Detect which cell encompasses the target text, then output its (x, y) center coordinate. 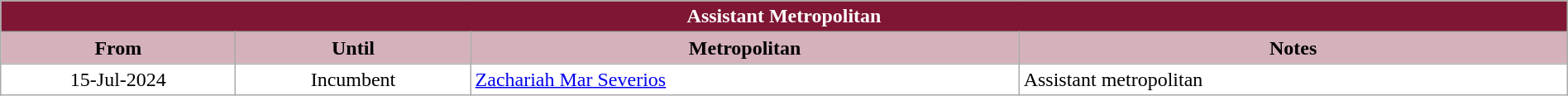
Until (353, 48)
Incumbent (353, 79)
Assistant metropolitan (1293, 79)
Assistant Metropolitan (784, 17)
Metropolitan (744, 48)
From (118, 48)
Zachariah Mar Severios (744, 79)
15-Jul-2024 (118, 79)
Notes (1293, 48)
